Capture the cell that displays the provided text and extract its (x, y) central coordinate. 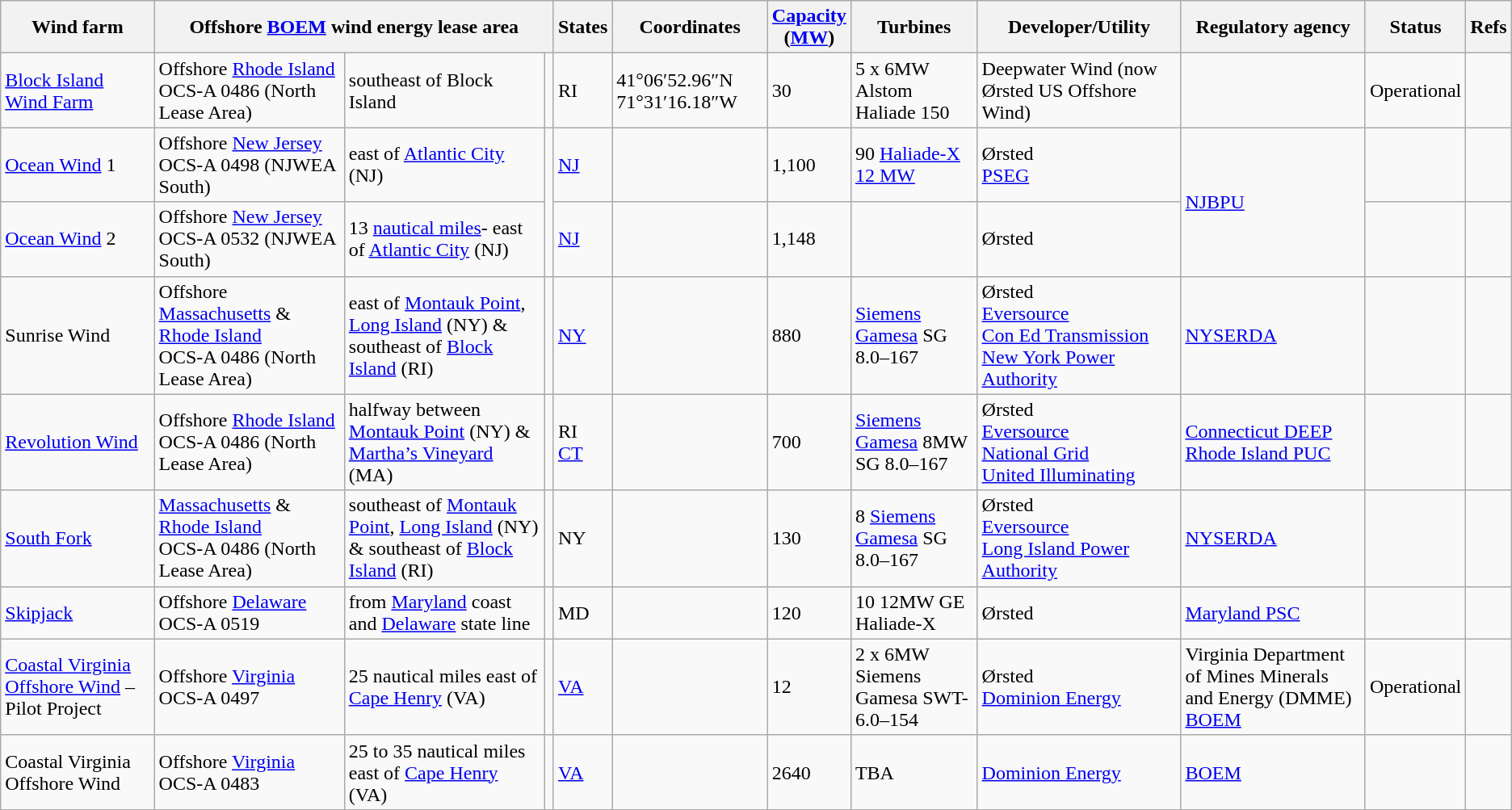
Coastal Virginia Offshore Wind – Pilot Project (78, 686)
Maryland PSC (1273, 612)
Offshore BOEM wind energy lease area (354, 27)
30 (809, 90)
MD (582, 612)
Dominion Energy (1079, 772)
Offshore VirginiaOCS-A 0497 (249, 686)
east of Atlantic City (NJ) (444, 165)
from Maryland coast and Delaware state line (444, 612)
TBA (914, 772)
Offshore Rhode IslandOCS-A 0486 (North Lease Area) (249, 443)
Wind farm (78, 27)
Coastal Virginia Offshore Wind (78, 772)
NJBPU (1273, 202)
13 nautical miles- east of Atlantic City (NJ) (444, 239)
Offshore VirginiaOCS-A 0483 (249, 772)
12 (809, 686)
Skipjack (78, 612)
ØrstedEversourceCon Ed TransmissionNew York Power Authority (1079, 335)
10 12MW GE Haliade-X (914, 612)
southeast of Montauk Point, Long Island (NY) & southeast of Block Island (RI) (444, 538)
southeast of Block Island (444, 90)
Connecticut DEEPRhode Island PUC (1273, 443)
halfway between Montauk Point (NY) & Martha’s Vineyard (MA) (444, 443)
Massachusetts & Rhode IslandOCS-A 0486 (North Lease Area) (249, 538)
ØrstedDominion Energy (1079, 686)
South Fork (78, 538)
90 Haliade-X 12 MW (914, 165)
Offshore New JerseyOCS-A 0498 (NJWEA South) (249, 165)
Refs (1489, 27)
Siemens Gamesa SG 8.0–167 (914, 335)
8 Siemens Gamesa SG 8.0–167 (914, 538)
120 (809, 612)
Offshore DelawareOCS-A 0519 (249, 612)
Deepwater Wind (now Ørsted US Offshore Wind) (1079, 90)
25 to 35 nautical miles east of Cape Henry (VA) (444, 772)
BOEM (1273, 772)
Block Island Wind Farm (78, 90)
ØrstedEversourceNational GridUnited Illuminating (1079, 443)
Ocean Wind 2 (78, 239)
Virginia Department of Mines Minerals and Energy (DMME)BOEM (1273, 686)
Coordinates (690, 27)
Ocean Wind 1 (78, 165)
5 x 6MW Alstom Haliade 150 (914, 90)
ØrstedPSEG (1079, 165)
25 nautical miles east of Cape Henry (VA) (444, 686)
130 (809, 538)
Sunrise Wind (78, 335)
700 (809, 443)
Offshore Massachusetts & Rhode IslandOCS-A 0486 (North Lease Area) (249, 335)
ØrstedEversourceLong Island Power Authority (1079, 538)
Regulatory agency (1273, 27)
Status (1415, 27)
east of Montauk Point, Long Island (NY) & southeast of Block Island (RI) (444, 335)
2 x 6MWSiemens Gamesa SWT-6.0–154 (914, 686)
RICT (582, 443)
1,100 (809, 165)
Turbines (914, 27)
Capacity(MW) (809, 27)
Offshore New JerseyOCS-A 0532 (NJWEA South) (249, 239)
41°06′52.96″N 71°31′16.18″W (690, 90)
2640 (809, 772)
Offshore Rhode Island OCS-A 0486 (North Lease Area) (249, 90)
Developer/Utility (1079, 27)
1,148 (809, 239)
Siemens Gamesa 8MW SG 8.0–167 (914, 443)
Revolution Wind (78, 443)
States (582, 27)
880 (809, 335)
RI (582, 90)
